Extract the (X, Y) coordinate from the center of the cell holding the provided text.  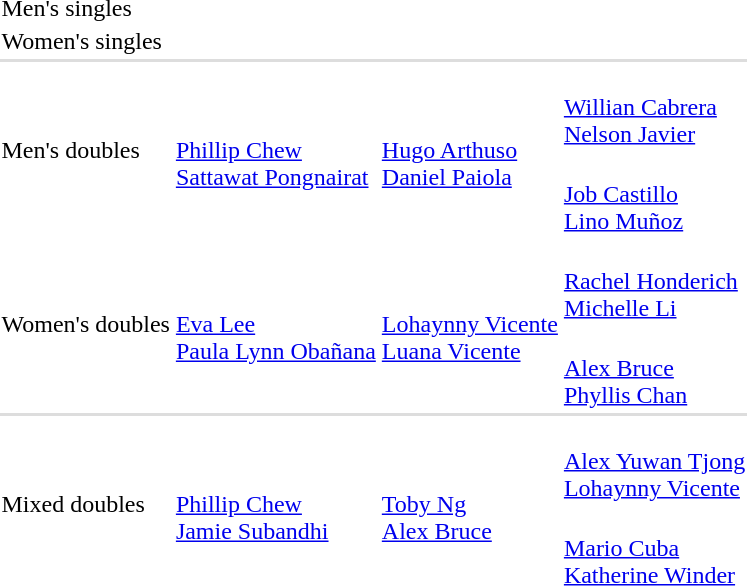
Rachel HonderichMichelle Li (654, 281)
Job CastilloLino Muñoz (654, 194)
Eva LeePaula Lynn Obañana (276, 324)
Men's doubles (86, 150)
Women's doubles (86, 324)
Lohaynny VicenteLuana Vicente (470, 324)
Alex BrucePhyllis Chan (654, 368)
Alex Yuwan TjongLohaynny Vicente (654, 461)
Willian CabreraNelson Javier (654, 107)
Hugo ArthusoDaniel Paiola (470, 150)
Phillip ChewSattawat Pongnairat (276, 150)
Women's singles (86, 41)
